Capture the cell that displays the provided text and extract its [x, y] central coordinate. 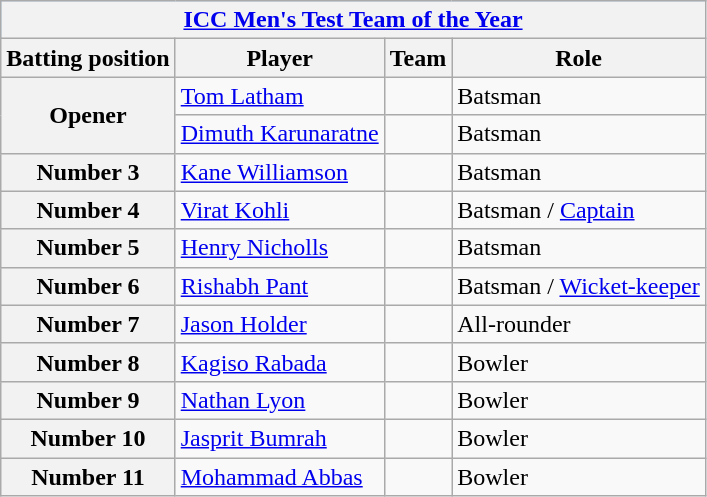
Jason Holder [280, 324]
Mohammad Abbas [280, 477]
All-rounder [579, 324]
Kane Williamson [280, 172]
Tom Latham [280, 96]
Rishabh Pant [280, 286]
Number 3 [88, 172]
Jasprit Bumrah [280, 438]
Kagiso Rabada [280, 362]
Player [280, 58]
Number 10 [88, 438]
Batsman / Wicket-keeper [579, 286]
ICC Men's Test Team of the Year [354, 20]
Virat Kohli [280, 210]
Opener [88, 115]
Henry Nicholls [280, 248]
Role [579, 58]
Batsman / Captain [579, 210]
Batting position [88, 58]
Team [418, 58]
Nathan Lyon [280, 400]
Number 7 [88, 324]
Number 11 [88, 477]
Number 9 [88, 400]
Number 6 [88, 286]
Dimuth Karunaratne [280, 134]
Number 4 [88, 210]
Number 5 [88, 248]
Number 8 [88, 362]
